Return [x, y] of the center of cell containing provided text 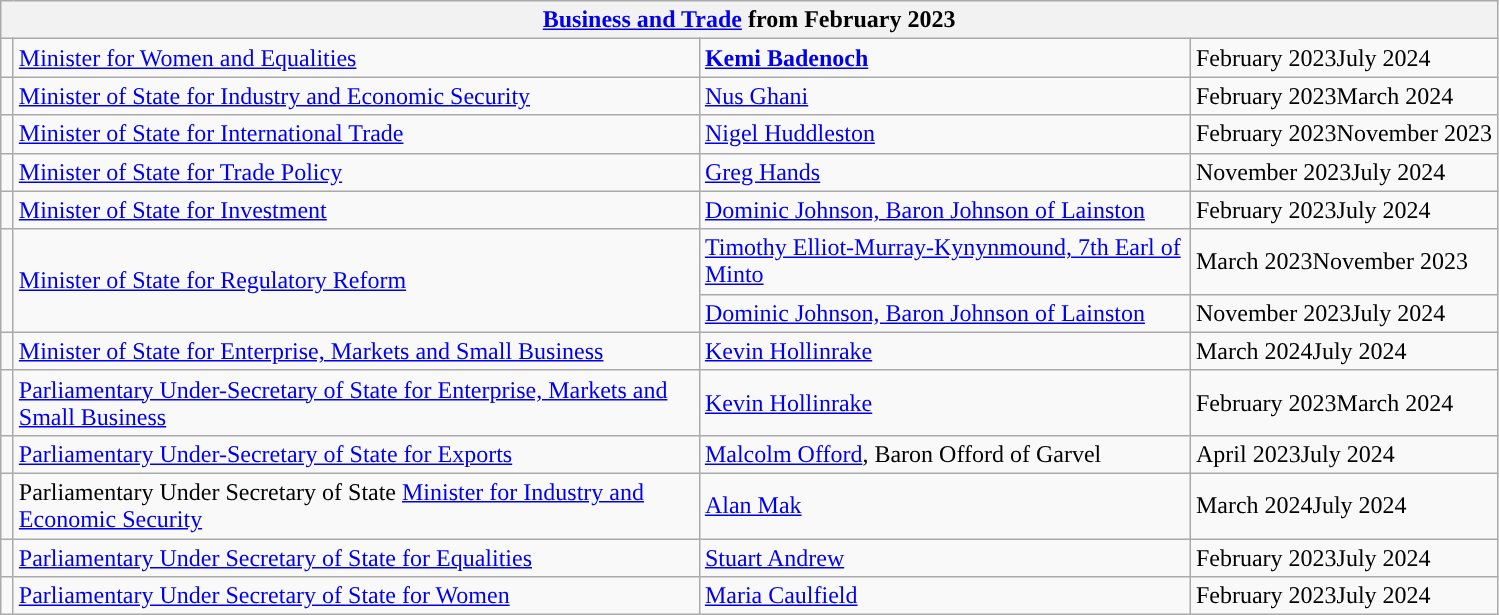
Alan Mak [944, 506]
Timothy Elliot-Murray-Kynynmound, 7th Earl of Minto [944, 262]
Parliamentary Under Secretary of State for Women [356, 596]
Parliamentary Under Secretary of State Minister for Industry and Economic Security [356, 506]
Minister of State for Enterprise, Markets and Small Business [356, 351]
Parliamentary Under-Secretary of State for Enterprise, Markets and Small Business [356, 402]
Minister for Women and Equalities [356, 58]
February 2023November 2023 [1344, 134]
Business and Trade from February 2023 [750, 20]
Minister of State for Trade Policy [356, 172]
Parliamentary Under Secretary of State for Equalities [356, 557]
April 2023July 2024 [1344, 454]
Nigel Huddleston [944, 134]
Nus Ghani [944, 96]
Kemi Badenoch [944, 58]
Minister of State for International Trade [356, 134]
Minister of State for Investment [356, 210]
Parliamentary Under-Secretary of State for Exports [356, 454]
Minister of State for Regulatory Reform [356, 280]
March 2023November 2023 [1344, 262]
Greg Hands [944, 172]
Maria Caulfield [944, 596]
Minister of State for Industry and Economic Security [356, 96]
Malcolm Offord, Baron Offord of Garvel [944, 454]
Stuart Andrew [944, 557]
